Provide the (X, Y) coordinate of the cell's center where the given text is located.  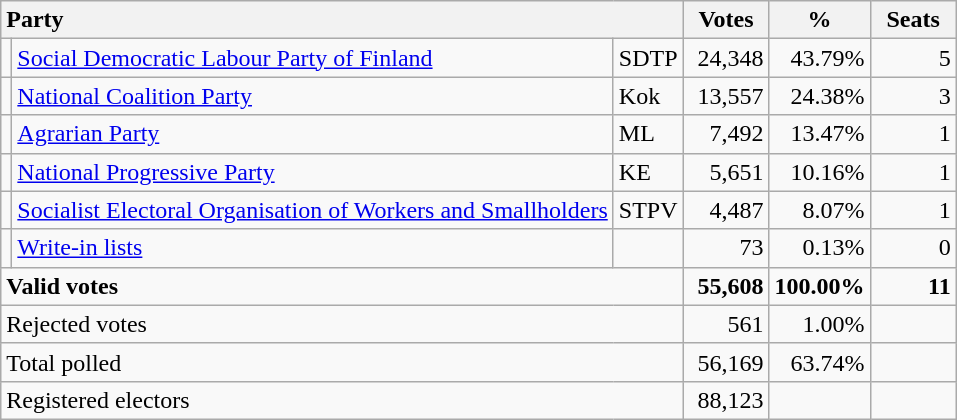
24,348 (726, 58)
88,123 (726, 400)
Socialist Electoral Organisation of Workers and Smallholders (312, 210)
5,651 (726, 172)
Votes (726, 20)
43.79% (820, 58)
5 (913, 58)
Valid votes (342, 286)
KE (648, 172)
SDTP (648, 58)
0 (913, 248)
Agrarian Party (312, 134)
561 (726, 324)
63.74% (820, 362)
73 (726, 248)
Party (342, 20)
STPV (648, 210)
10.16% (820, 172)
National Progressive Party (312, 172)
4,487 (726, 210)
Kok (648, 96)
55,608 (726, 286)
3 (913, 96)
0.13% (820, 248)
56,169 (726, 362)
Social Democratic Labour Party of Finland (312, 58)
7,492 (726, 134)
Registered electors (342, 400)
National Coalition Party (312, 96)
Write-in lists (312, 248)
11 (913, 286)
Total polled (342, 362)
13,557 (726, 96)
13.47% (820, 134)
Rejected votes (342, 324)
ML (648, 134)
Seats (913, 20)
% (820, 20)
8.07% (820, 210)
1.00% (820, 324)
24.38% (820, 96)
100.00% (820, 286)
